Scan for the cell matching the given text and deliver its [x, y] coordinate at center. 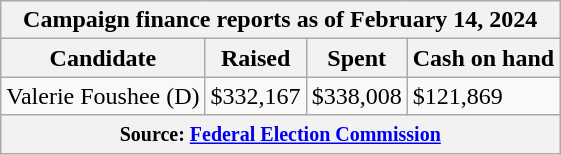
Spent [356, 58]
Source: Federal Election Commission [280, 134]
$338,008 [356, 96]
Valerie Foushee (D) [103, 96]
Candidate [103, 58]
$332,167 [256, 96]
Campaign finance reports as of February 14, 2024 [280, 20]
Raised [256, 58]
$121,869 [483, 96]
Cash on hand [483, 58]
